Search for the cell housing the specified text and yield its (x, y) center coordinate. 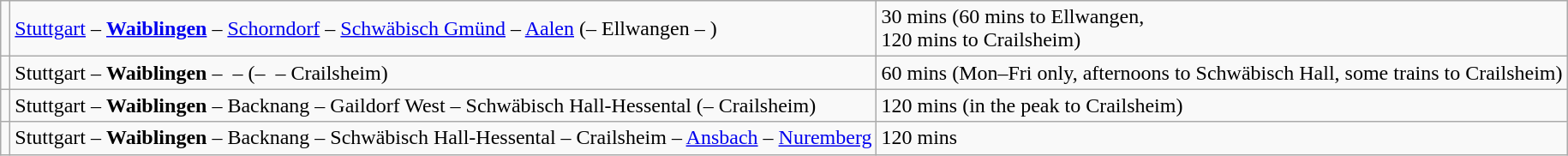
Stuttgart – Waiblingen – Backnang – Gaildorf West – Schwäbisch Hall-Hessental (– Crailsheim) (444, 105)
Stuttgart – Waiblingen – Schorndorf – Schwäbisch Gmünd – Aalen (– Ellwangen – ) (444, 29)
30 mins (60 mins to Ellwangen,120 mins to Crailsheim) (1222, 29)
120 mins (1222, 138)
120 mins (in the peak to Crailsheim) (1222, 105)
Stuttgart – Waiblingen – Backnang – Schwäbisch Hall-Hessental – Crailsheim – Ansbach – Nuremberg (444, 138)
60 mins (Mon–Fri only, afternoons to Schwäbisch Hall, some trains to Crailsheim) (1222, 73)
Stuttgart – Waiblingen – – (– – Crailsheim) (444, 73)
